Scan for the cell matching the given text and deliver its (X, Y) coordinate at center. 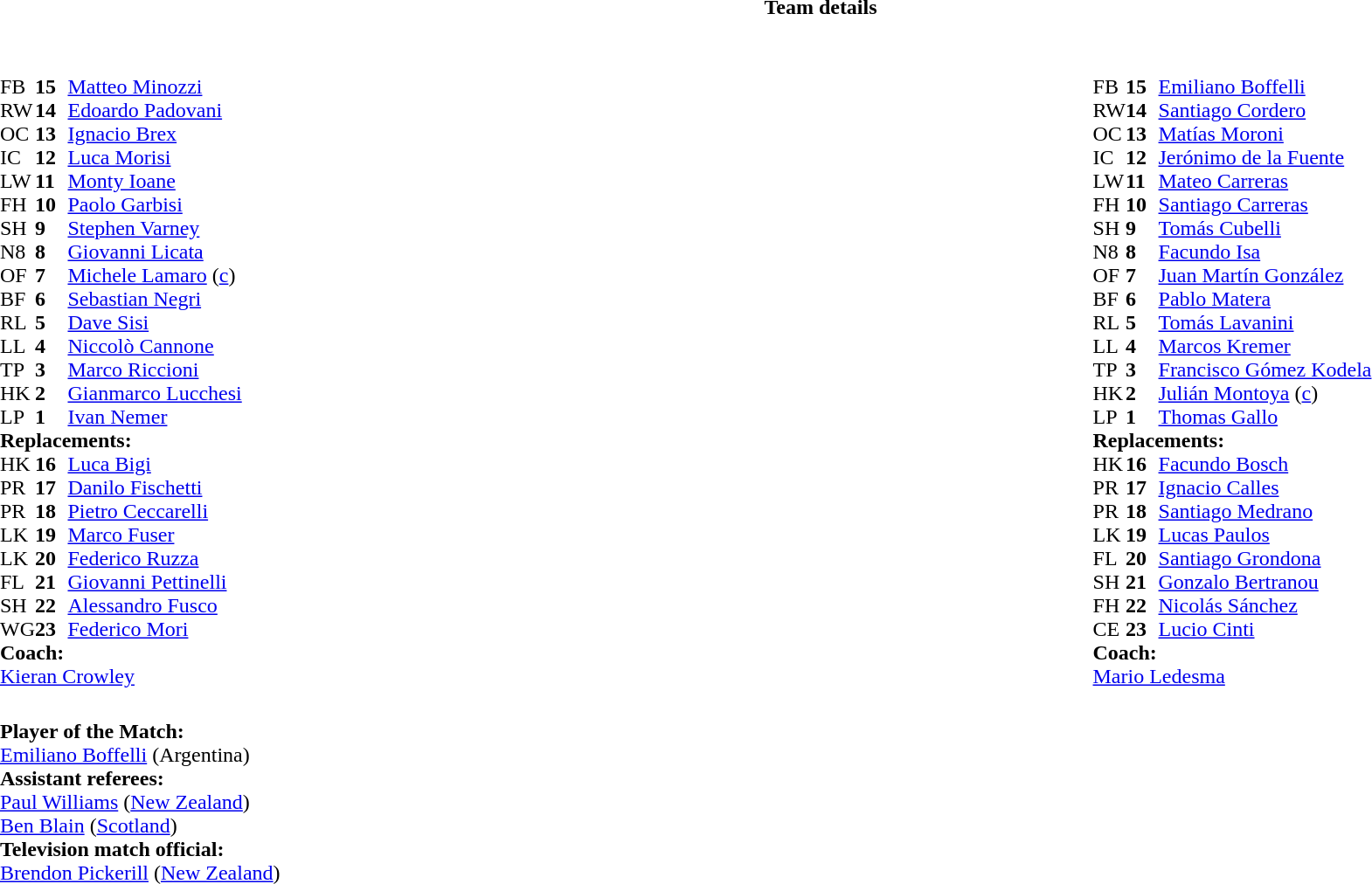
Santiago Carreras (1265, 204)
Jerónimo de la Fuente (1265, 157)
Facundo Bosch (1265, 465)
Luca Bigi (154, 465)
CE (1110, 629)
Federico Mori (154, 629)
Federico Ruzza (154, 559)
Edoardo Padovani (154, 110)
Kieran Crowley (121, 676)
Santiago Medrano (1265, 512)
Ivan Nemer (154, 418)
Paolo Garbisi (154, 204)
Marco Fuser (154, 535)
Pablo Matera (1265, 299)
Juan Martín González (1265, 276)
Ignacio Calles (1265, 487)
Nicolás Sánchez (1265, 606)
Matías Moroni (1265, 135)
Marco Riccioni (154, 370)
Thomas Gallo (1265, 418)
Lucio Cinti (1265, 629)
Ignacio Brex (154, 135)
Giovanni Licata (154, 252)
Santiago Cordero (1265, 110)
Alessandro Fusco (154, 606)
Gonzalo Bertranou (1265, 582)
Luca Morisi (154, 157)
Giovanni Pettinelli (154, 582)
Niccolò Cannone (154, 346)
Pietro Ceccarelli (154, 512)
Julián Montoya (c) (1265, 393)
Monty Ioane (154, 182)
Facundo Isa (1265, 252)
Dave Sisi (154, 323)
Gianmarco Lucchesi (154, 393)
Mario Ledesma (1232, 676)
Tomás Lavanini (1265, 323)
Michele Lamaro (c) (154, 276)
Santiago Grondona (1265, 559)
Danilo Fischetti (154, 487)
WG (17, 629)
Mateo Carreras (1265, 182)
Sebastian Negri (154, 299)
Emiliano Boffelli (1265, 87)
Francisco Gómez Kodela (1265, 370)
Marcos Kremer (1265, 346)
Lucas Paulos (1265, 535)
Stephen Varney (154, 229)
Tomás Cubelli (1265, 229)
Matteo Minozzi (154, 87)
